Locate the cell with the specified text and output its (x, y) center coordinate. 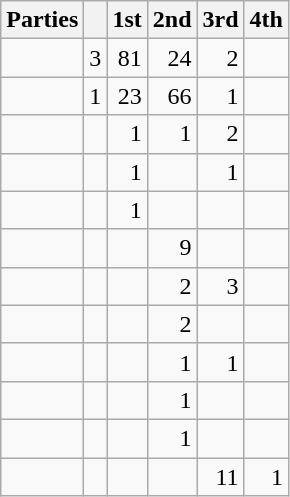
3rd (220, 20)
11 (220, 477)
1st (127, 20)
23 (127, 96)
9 (172, 248)
4th (266, 20)
2nd (172, 20)
66 (172, 96)
81 (127, 58)
24 (172, 58)
Parties (42, 20)
